Scan for the cell matching the given text and deliver its (X, Y) coordinate at center. 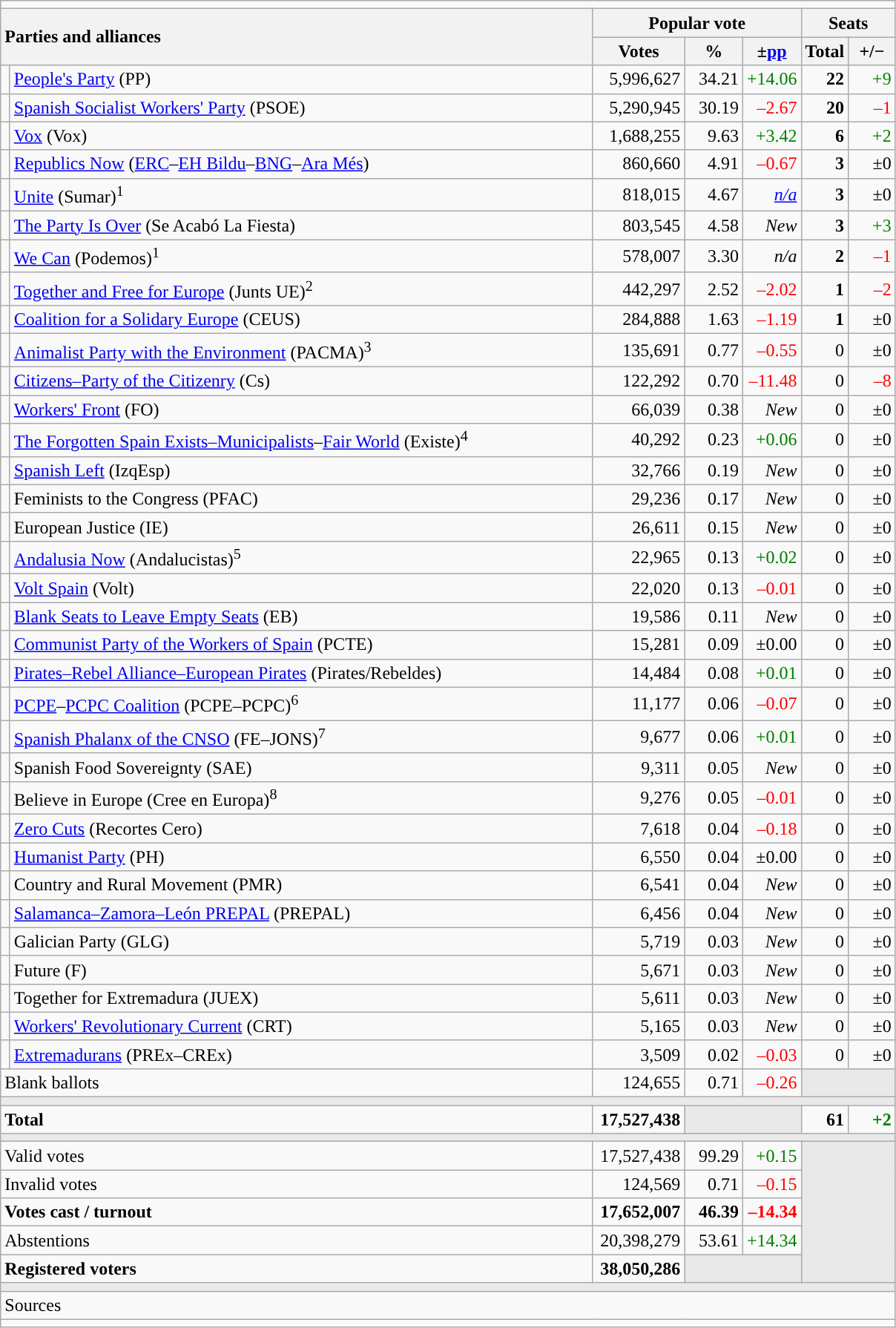
284,888 (639, 320)
We Can (Podemos)1 (301, 257)
The Party Is Over (Se Acabó La Fiesta) (301, 226)
20,398,279 (639, 1240)
122,292 (639, 381)
Together and Free for Europe (Junts UE)2 (301, 289)
% (714, 51)
53.61 (714, 1240)
Workers' Revolutionary Current (CRT) (301, 1026)
+3.42 (771, 136)
Together for Extremadura (JUEX) (301, 998)
1,688,255 (639, 136)
124,655 (639, 1082)
14,484 (639, 673)
818,015 (639, 194)
22 (825, 79)
2.52 (714, 289)
15,281 (639, 645)
0.19 (714, 470)
803,545 (639, 226)
Future (F) (301, 970)
32,766 (639, 470)
46.39 (714, 1212)
+3 (872, 226)
Votes cast / turnout (297, 1212)
5,671 (639, 970)
Andalusia Now (Andalucistas)5 (301, 558)
+0.06 (771, 441)
6,456 (639, 913)
Animalist Party with the Environment (PACMA)3 (301, 350)
11,177 (639, 703)
Feminists to the Congress (PFAC) (301, 499)
9,311 (639, 767)
+0.15 (771, 1156)
0.02 (714, 1054)
5,996,627 (639, 79)
Country and Rural Movement (PMR) (301, 885)
3,509 (639, 1054)
Votes (639, 51)
17,652,007 (639, 1212)
+9 (872, 79)
Spanish Socialist Workers' Party (PSOE) (301, 108)
Republics Now (ERC–EH Bildu–BNG–Ara Més) (301, 164)
Coalition for a Solidary Europe (CEUS) (301, 320)
Zero Cuts (Recortes Cero) (301, 829)
0.15 (714, 527)
29,236 (639, 499)
2 (825, 257)
Communist Party of the Workers of Spain (PCTE) (301, 645)
±pp (771, 51)
6 (825, 136)
442,297 (639, 289)
6,541 (639, 885)
9.63 (714, 136)
+/− (872, 51)
Citizens–Party of the Citizenry (Cs) (301, 381)
–0.07 (771, 703)
PCPE–PCPC Coalition (PCPE–PCPC)6 (301, 703)
26,611 (639, 527)
European Justice (IE) (301, 527)
1.63 (714, 320)
4.58 (714, 226)
19,586 (639, 617)
9,677 (639, 737)
61 (825, 1120)
Galician Party (GLG) (301, 941)
Extremadurans (PREx–CREx) (301, 1054)
135,691 (639, 350)
Registered voters (297, 1269)
Believe in Europe (Cree en Europa)8 (301, 798)
34.21 (714, 79)
Salamanca–Zamora–León PREPAL (PREPAL) (301, 913)
Vox (Vox) (301, 136)
6,550 (639, 857)
66,039 (639, 410)
124,569 (639, 1184)
Invalid votes (297, 1184)
4.91 (714, 164)
5,290,945 (639, 108)
Pirates–Rebel Alliance–European Pirates (Pirates/Rebeldes) (301, 673)
–0.18 (771, 829)
–2.67 (771, 108)
Spanish Phalanx of the CNSO (FE–JONS)7 (301, 737)
+0.02 (771, 558)
5,611 (639, 998)
860,660 (639, 164)
Seats (849, 23)
5,719 (639, 941)
–0.03 (771, 1054)
–11.48 (771, 381)
0.08 (714, 673)
Valid votes (297, 1156)
20 (825, 108)
4.67 (714, 194)
Spanish Food Sovereignty (SAE) (301, 767)
0.23 (714, 441)
30.19 (714, 108)
Parties and alliances (297, 37)
+14.06 (771, 79)
0.09 (714, 645)
578,007 (639, 257)
9,276 (639, 798)
–2 (872, 289)
Volt Spain (Volt) (301, 588)
–2.02 (771, 289)
22,965 (639, 558)
38,050,286 (639, 1269)
5,165 (639, 1026)
0.77 (714, 350)
7,618 (639, 829)
22,020 (639, 588)
Unite (Sumar)1 (301, 194)
–8 (872, 381)
–0.26 (771, 1082)
–14.34 (771, 1212)
Humanist Party (PH) (301, 857)
0.17 (714, 499)
Blank ballots (297, 1082)
–0.67 (771, 164)
Workers' Front (FO) (301, 410)
0.70 (714, 381)
0.38 (714, 410)
0.11 (714, 617)
Blank Seats to Leave Empty Seats (EB) (301, 617)
Popular vote (697, 23)
People's Party (PP) (301, 79)
40,292 (639, 441)
3.30 (714, 257)
–1.19 (771, 320)
–0.55 (771, 350)
The Forgotten Spain Exists–Municipalists–Fair World (Existe)4 (301, 441)
99.29 (714, 1156)
–0.15 (771, 1184)
+14.34 (771, 1240)
Spanish Left (IzqEsp) (301, 470)
Abstentions (297, 1240)
Sources (448, 1305)
